Scan for the cell matching the given text and deliver its [x, y] coordinate at center. 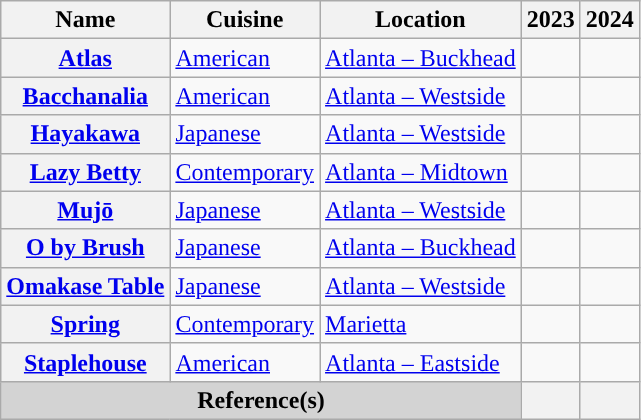
Location [421, 20]
Atlanta – Eastside [421, 362]
2023 [550, 20]
O by Brush [86, 248]
Omakase Table [86, 286]
Bacchanalia [86, 96]
Atlas [86, 58]
Name [86, 20]
Staplehouse [86, 362]
Marietta [421, 324]
Spring [86, 324]
Lazy Betty [86, 172]
Atlanta – Midtown [421, 172]
Cuisine [245, 20]
2024 [610, 20]
Reference(s) [261, 400]
Hayakawa [86, 134]
Mujō [86, 210]
